Determine the (X, Y) coordinate at the center of the cell enclosing the given text.  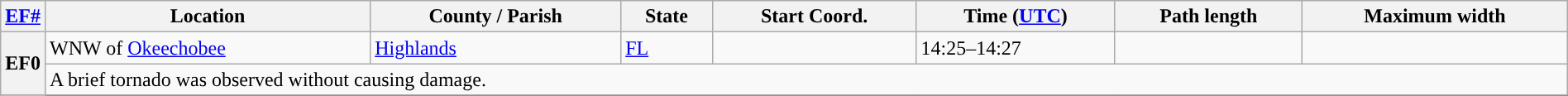
Maximum width (1436, 17)
14:25–14:27 (1016, 48)
County / Parish (496, 17)
EF0 (23, 64)
Location (207, 17)
Highlands (496, 48)
Time (UTC) (1016, 17)
EF# (23, 17)
FL (667, 48)
State (667, 17)
Start Coord. (814, 17)
WNW of Okeechobee (207, 48)
Path length (1209, 17)
A brief tornado was observed without causing damage. (806, 79)
